Return (x, y) of the center of cell containing provided text 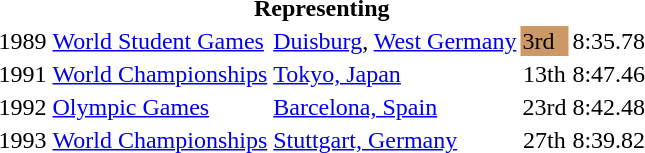
Tokyo, Japan (395, 74)
23rd (544, 107)
Olympic Games (160, 107)
Barcelona, Spain (395, 107)
World Championships (160, 74)
World Student Games (160, 41)
13th (544, 74)
3rd (544, 41)
Duisburg, West Germany (395, 41)
